For the text-containing cell, return its midpoint in (X, Y) coordinate format. 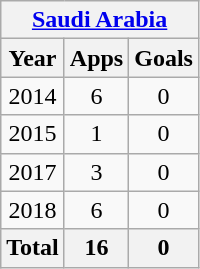
3 (96, 172)
16 (96, 248)
2018 (33, 210)
1 (96, 134)
Total (33, 248)
Goals (164, 58)
2015 (33, 134)
Apps (96, 58)
2017 (33, 172)
Year (33, 58)
2014 (33, 96)
Saudi Arabia (100, 20)
